Find where the given text appears and provide that cell's center as [X, Y] coordinate. 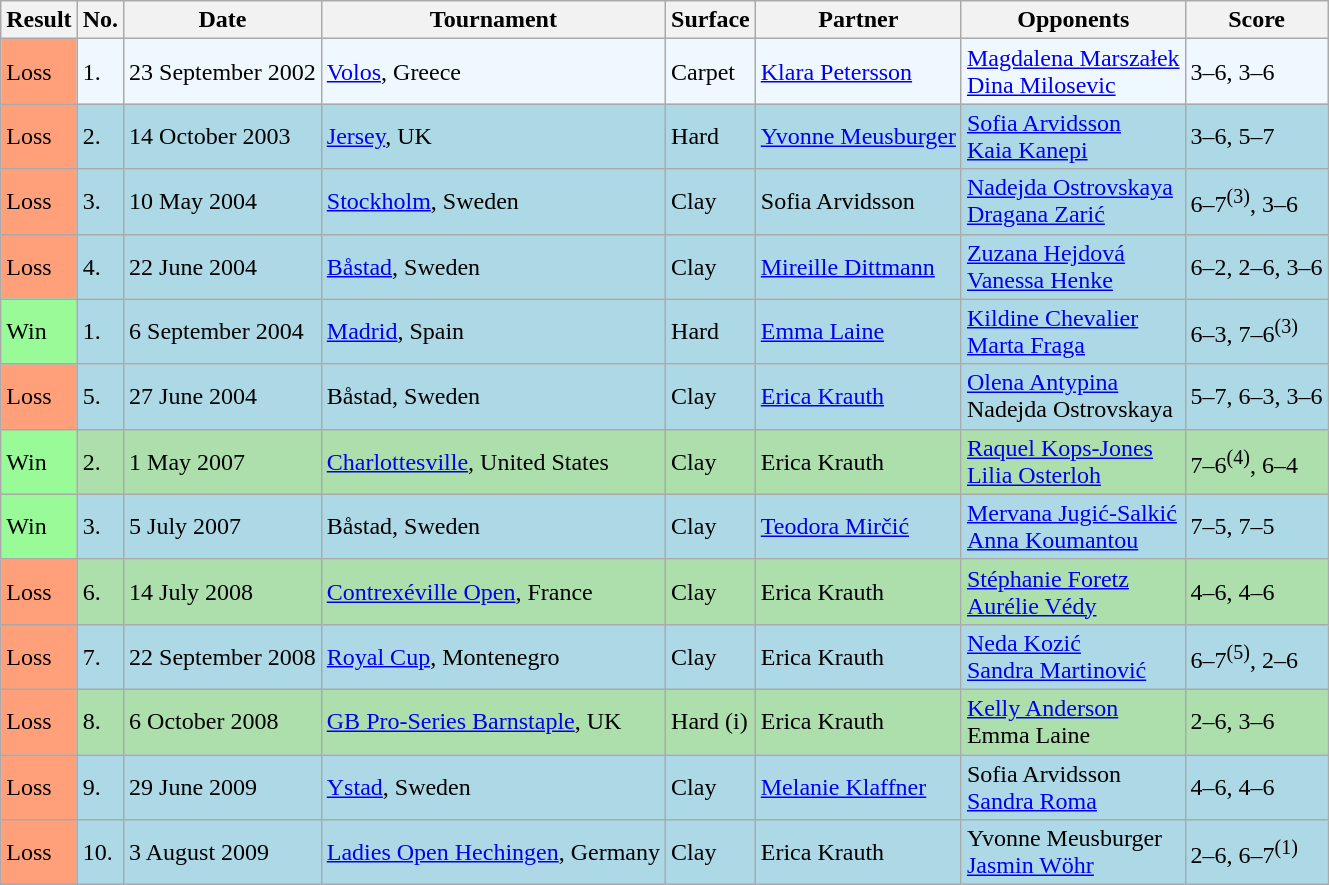
Madrid, Spain [493, 332]
8. [100, 722]
GB Pro-Series Barnstaple, UK [493, 722]
Magdalena Marszałek Dina Milosevic [1073, 72]
7–6(4), 6–4 [1256, 462]
5 July 2007 [223, 526]
6 October 2008 [223, 722]
22 June 2004 [223, 266]
4. [100, 266]
Kelly Anderson Emma Laine [1073, 722]
Result [39, 20]
Zuzana Hejdová Vanessa Henke [1073, 266]
3–6, 5–7 [1256, 136]
Royal Cup, Montenegro [493, 656]
Partner [858, 20]
14 July 2008 [223, 592]
Melanie Klaffner [858, 786]
Charlottesville, United States [493, 462]
10. [100, 852]
3–6, 3–6 [1256, 72]
Kildine Chevalier Marta Fraga [1073, 332]
Mervana Jugić-Salkić Anna Koumantou [1073, 526]
Tournament [493, 20]
9. [100, 786]
29 June 2009 [223, 786]
6 September 2004 [223, 332]
22 September 2008 [223, 656]
Olena Antypina Nadejda Ostrovskaya [1073, 396]
Yvonne Meusburger [858, 136]
6–3, 7–6(3) [1256, 332]
6. [100, 592]
Emma Laine [858, 332]
Teodora Mirčić [858, 526]
Stockholm, Sweden [493, 202]
Klara Petersson [858, 72]
2–6, 3–6 [1256, 722]
Hard (i) [711, 722]
Carpet [711, 72]
5–7, 6–3, 3–6 [1256, 396]
Opponents [1073, 20]
Date [223, 20]
Neda Kozić Sandra Martinović [1073, 656]
7. [100, 656]
27 June 2004 [223, 396]
6–7(5), 2–6 [1256, 656]
Surface [711, 20]
Contrexéville Open, France [493, 592]
Score [1256, 20]
Jersey, UK [493, 136]
Ystad, Sweden [493, 786]
Stéphanie Foretz Aurélie Védy [1073, 592]
1 May 2007 [223, 462]
23 September 2002 [223, 72]
Sofia Arvidsson Kaia Kanepi [1073, 136]
3 August 2009 [223, 852]
Volos, Greece [493, 72]
2–6, 6–7(1) [1256, 852]
No. [100, 20]
14 October 2003 [223, 136]
Ladies Open Hechingen, Germany [493, 852]
6–2, 2–6, 3–6 [1256, 266]
Mireille Dittmann [858, 266]
5. [100, 396]
Yvonne Meusburger Jasmin Wöhr [1073, 852]
10 May 2004 [223, 202]
7–5, 7–5 [1256, 526]
Sofia Arvidsson [858, 202]
Sofia Arvidsson Sandra Roma [1073, 786]
Raquel Kops-Jones Lilia Osterloh [1073, 462]
Nadejda Ostrovskaya Dragana Zarić [1073, 202]
6–7(3), 3–6 [1256, 202]
